Extract the (x, y) coordinate from the center of the cell holding the provided text.  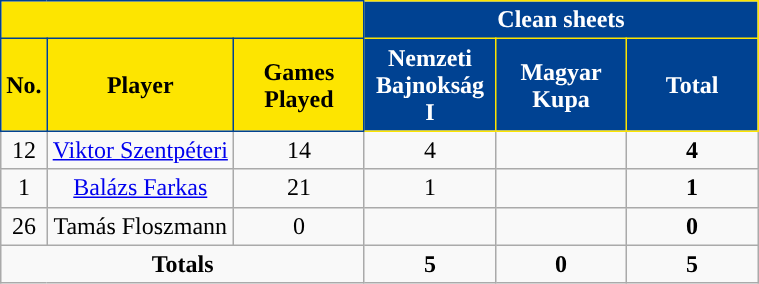
21 (298, 188)
Nemzeti Bajnokság I (430, 85)
Balázs Farkas (140, 188)
Total (692, 85)
No. (24, 85)
Viktor Szentpéteri (140, 150)
Games Played (298, 85)
Player (140, 85)
Magyar Kupa (562, 85)
26 (24, 226)
Totals (183, 264)
14 (298, 150)
12 (24, 150)
Clean sheets (560, 20)
Tamás Floszmann (140, 226)
